For the text-containing cell, return its midpoint in (X, Y) coordinate format. 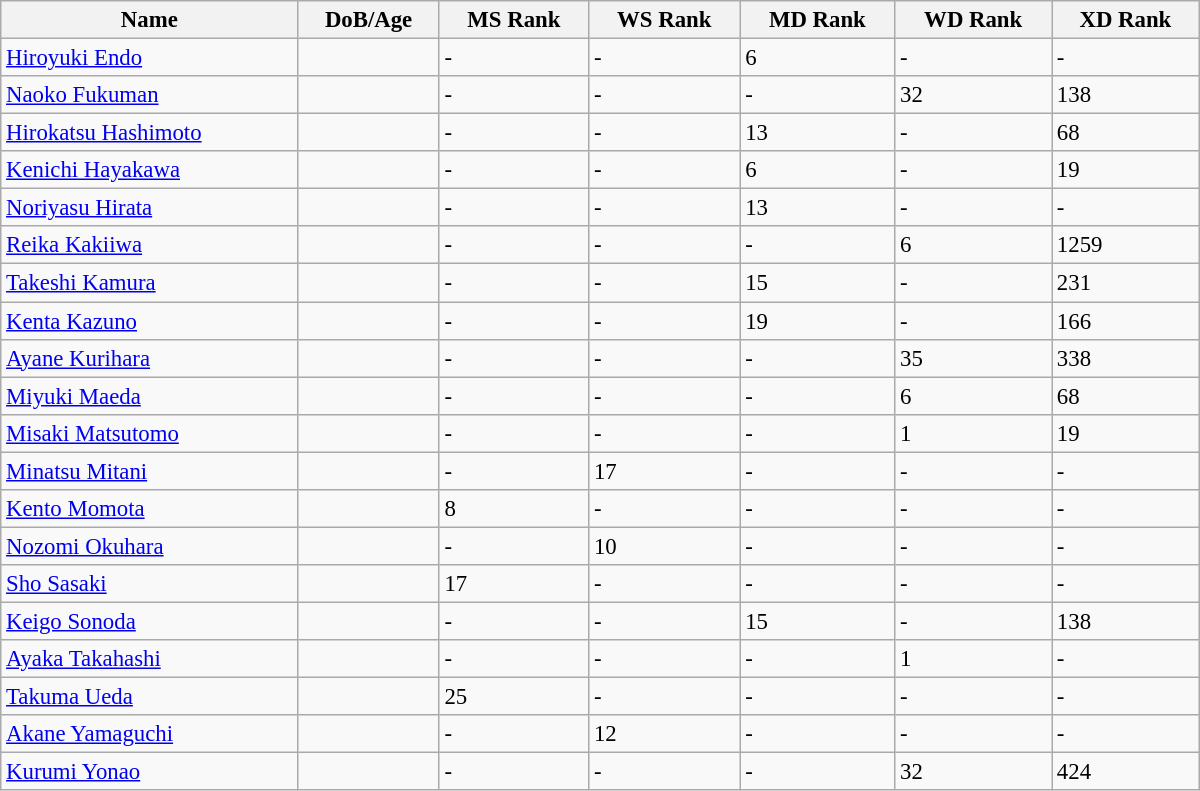
DoB/Age (368, 20)
WD Rank (974, 20)
Misaki Matsutomo (150, 433)
WS Rank (664, 20)
Kento Momota (150, 509)
Reika Kakiiwa (150, 245)
Naoko Fukuman (150, 95)
Ayane Kurihara (150, 358)
Keigo Sonoda (150, 621)
12 (664, 734)
8 (514, 509)
35 (974, 358)
Minatsu Mitani (150, 471)
MS Rank (514, 20)
Kurumi Yonao (150, 772)
231 (1126, 283)
Akane Yamaguchi (150, 734)
Takuma Ueda (150, 697)
338 (1126, 358)
Kenta Kazuno (150, 321)
Hirokatsu Hashimoto (150, 133)
166 (1126, 321)
10 (664, 546)
25 (514, 697)
Nozomi Okuhara (150, 546)
Sho Sasaki (150, 584)
MD Rank (818, 20)
Name (150, 20)
Miyuki Maeda (150, 396)
Ayaka Takahashi (150, 659)
Takeshi Kamura (150, 283)
Kenichi Hayakawa (150, 170)
XD Rank (1126, 20)
Hiroyuki Endo (150, 58)
424 (1126, 772)
1259 (1126, 245)
Noriyasu Hirata (150, 208)
